Search for the cell housing the specified text and yield its [X, Y] center coordinate. 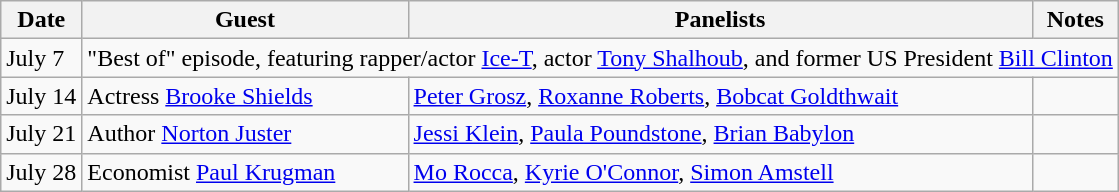
Panelists [720, 20]
Jessi Klein, Paula Poundstone, Brian Babylon [720, 134]
July 14 [42, 96]
Mo Rocca, Kyrie O'Connor, Simon Amstell [720, 172]
Notes [1075, 20]
"Best of" episode, featuring rapper/actor Ice-T, actor Tony Shalhoub, and former US President Bill Clinton [600, 58]
Author Norton Juster [245, 134]
July 21 [42, 134]
July 7 [42, 58]
Guest [245, 20]
July 28 [42, 172]
Actress Brooke Shields [245, 96]
Economist Paul Krugman [245, 172]
Peter Grosz, Roxanne Roberts, Bobcat Goldthwait [720, 96]
Date [42, 20]
